Search for the cell housing the specified text and yield its [X, Y] center coordinate. 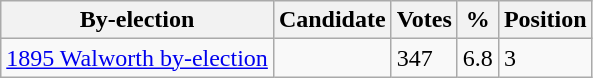
3 [545, 58]
By-election [138, 20]
Candidate [332, 20]
% [478, 20]
6.8 [478, 58]
347 [424, 58]
1895 Walworth by-election [138, 58]
Votes [424, 20]
Position [545, 20]
